Determine the [X, Y] coordinate at the center of the cell enclosing the given text.  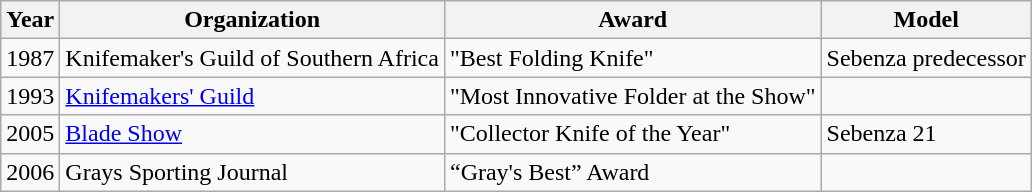
"Collector Knife of the Year" [632, 134]
“Gray's Best” Award [632, 172]
Year [30, 20]
Award [632, 20]
Knifemaker's Guild of Southern Africa [252, 58]
"Most Innovative Folder at the Show" [632, 96]
"Best Folding Knife" [632, 58]
Sebenza predecessor [926, 58]
1993 [30, 96]
Blade Show [252, 134]
Organization [252, 20]
2005 [30, 134]
Sebenza 21 [926, 134]
1987 [30, 58]
2006 [30, 172]
Model [926, 20]
Grays Sporting Journal [252, 172]
Knifemakers' Guild [252, 96]
